Determine the [X, Y] coordinate at the center of the cell enclosing the given text.  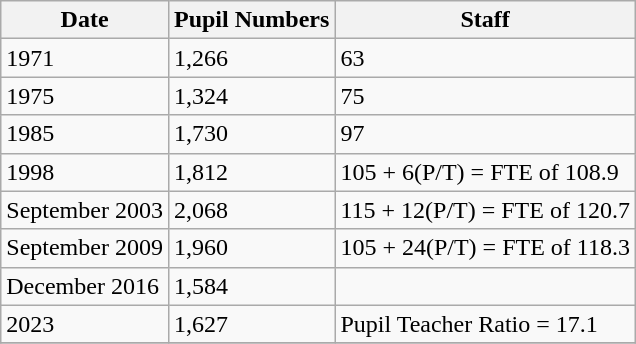
1,324 [251, 96]
Pupil Numbers [251, 20]
1985 [85, 134]
63 [486, 58]
Pupil Teacher Ratio = 17.1 [486, 324]
September 2003 [85, 210]
1,730 [251, 134]
1,812 [251, 172]
2,068 [251, 210]
1,266 [251, 58]
97 [486, 134]
1971 [85, 58]
Staff [486, 20]
115 + 12(P/T) = FTE of 120.7 [486, 210]
2023 [85, 324]
1998 [85, 172]
December 2016 [85, 286]
105 + 6(P/T) = FTE of 108.9 [486, 172]
75 [486, 96]
1,960 [251, 248]
Date [85, 20]
1,627 [251, 324]
September 2009 [85, 248]
1975 [85, 96]
1,584 [251, 286]
105 + 24(P/T) = FTE of 118.3 [486, 248]
